Output the [X, Y] coordinate of the center of the cell containing the given text.  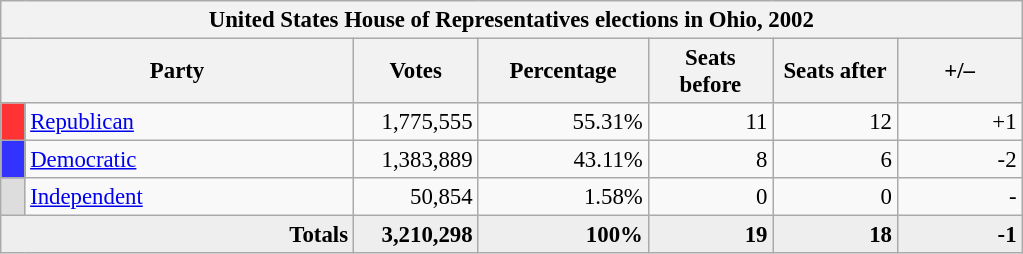
18 [836, 235]
19 [710, 235]
+/– [960, 72]
6 [836, 160]
8 [710, 160]
Party [178, 72]
Seats after [836, 72]
+1 [960, 122]
Independent [189, 197]
11 [710, 122]
12 [836, 122]
Democratic [189, 160]
Percentage [563, 72]
United States House of Representatives elections in Ohio, 2002 [512, 20]
1,775,555 [416, 122]
3,210,298 [416, 235]
Republican [189, 122]
Seats before [710, 72]
-2 [960, 160]
55.31% [563, 122]
43.11% [563, 160]
-1 [960, 235]
1.58% [563, 197]
Totals [178, 235]
- [960, 197]
1,383,889 [416, 160]
100% [563, 235]
Votes [416, 72]
50,854 [416, 197]
